Pinpoint the cell where the given text exists, returning its [X, Y] midpoint coordinate. 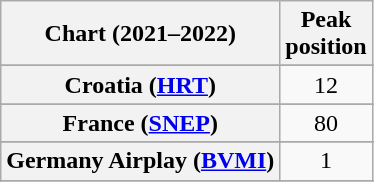
80 [326, 123]
Croatia (HRT) [140, 85]
Chart (2021–2022) [140, 34]
France (SNEP) [140, 123]
Peakposition [326, 34]
1 [326, 161]
12 [326, 85]
Germany Airplay (BVMI) [140, 161]
